Pinpoint the cell where the given text exists, returning its [x, y] midpoint coordinate. 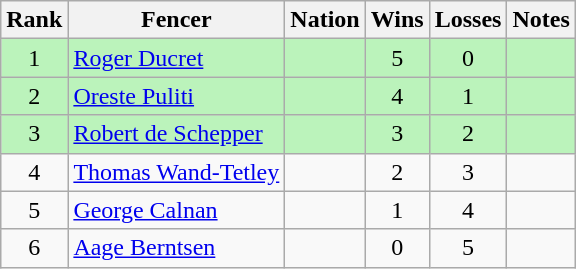
Robert de Schepper [176, 134]
Thomas Wand-Tetley [176, 172]
Losses [468, 20]
Fencer [176, 20]
Rank [34, 20]
Nation [325, 20]
Notes [541, 20]
Aage Berntsen [176, 248]
6 [34, 248]
George Calnan [176, 210]
Oreste Puliti [176, 96]
Roger Ducret [176, 58]
Wins [397, 20]
